Provide the [x, y] coordinate of the cell's center where the given text is located.  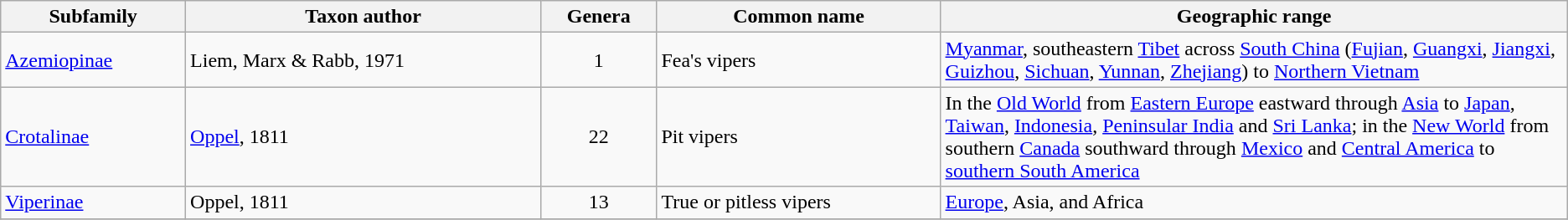
Pit vipers [799, 137]
1 [599, 60]
13 [599, 202]
Subfamily [94, 17]
Taxon author [364, 17]
Viperinae [94, 202]
Fea's vipers [799, 60]
Common name [799, 17]
22 [599, 137]
Liem, Marx & Rabb, 1971 [364, 60]
True or pitless vipers [799, 202]
Myanmar, southeastern Tibet across South China (Fujian, Guangxi, Jiangxi, Guizhou, Sichuan, Yunnan, Zhejiang) to Northern Vietnam [1254, 60]
Europe, Asia, and Africa [1254, 202]
Azemiopinae [94, 60]
Crotalinae [94, 137]
Genera [599, 17]
Geographic range [1254, 17]
